Detect which cell encompasses the target text, then output its (x, y) center coordinate. 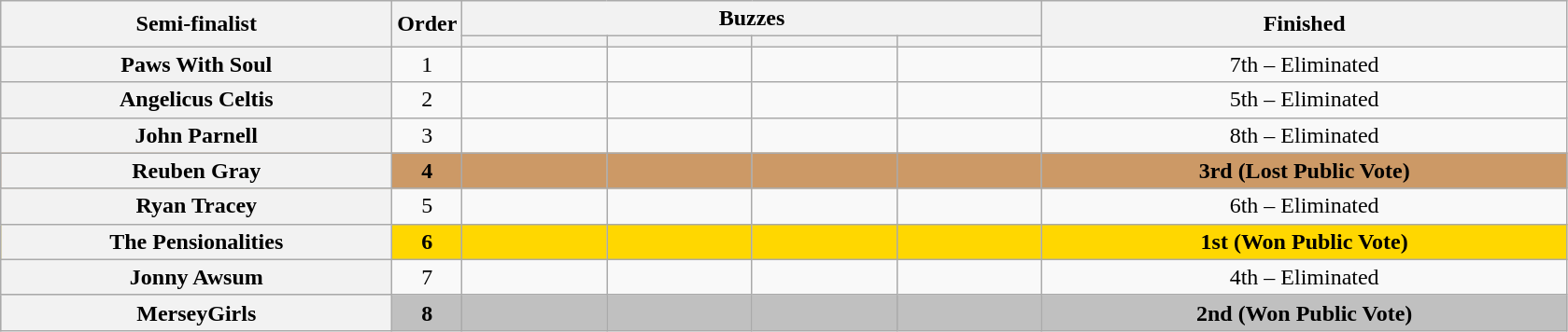
Finished (1304, 24)
John Parnell (196, 135)
8th – Eliminated (1304, 135)
Paws With Soul (196, 64)
2nd (Won Public Vote) (1304, 312)
The Pensionalities (196, 242)
Buzzes (752, 19)
3 (428, 135)
6 (428, 242)
7 (428, 277)
Ryan Tracey (196, 206)
Jonny Awsum (196, 277)
5 (428, 206)
5th – Eliminated (1304, 100)
6th – Eliminated (1304, 206)
MerseyGirls (196, 312)
4 (428, 171)
3rd (Lost Public Vote) (1304, 171)
8 (428, 312)
7th – Eliminated (1304, 64)
Semi-finalist (196, 24)
Order (428, 24)
2 (428, 100)
Reuben Gray (196, 171)
Angelicus Celtis (196, 100)
1 (428, 64)
4th – Eliminated (1304, 277)
1st (Won Public Vote) (1304, 242)
